From the cell containing the given text, extract its center point as [X, Y] coordinate. 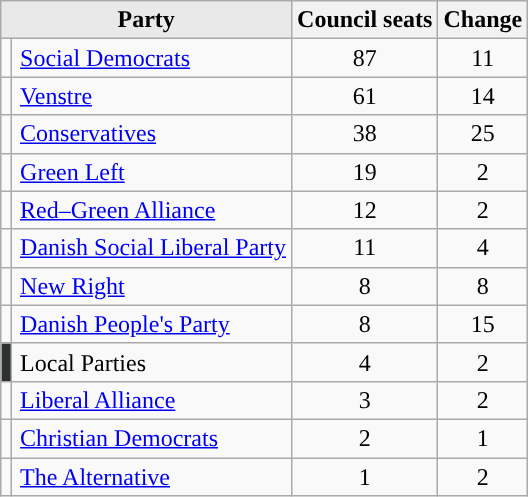
Venstre [152, 96]
Local Parties [152, 362]
61 [365, 96]
15 [483, 324]
3 [365, 400]
12 [365, 210]
The Alternative [152, 477]
Christian Democrats [152, 438]
38 [365, 134]
87 [365, 58]
Party [146, 20]
Liberal Alliance [152, 400]
Red–Green Alliance [152, 210]
Council seats [365, 20]
Danish Social Liberal Party [152, 248]
New Right [152, 286]
Green Left [152, 172]
Danish People's Party [152, 324]
Conservatives [152, 134]
19 [365, 172]
25 [483, 134]
Social Democrats [152, 58]
Change [483, 20]
14 [483, 96]
